From the cell containing the given text, extract its center point as [x, y] coordinate. 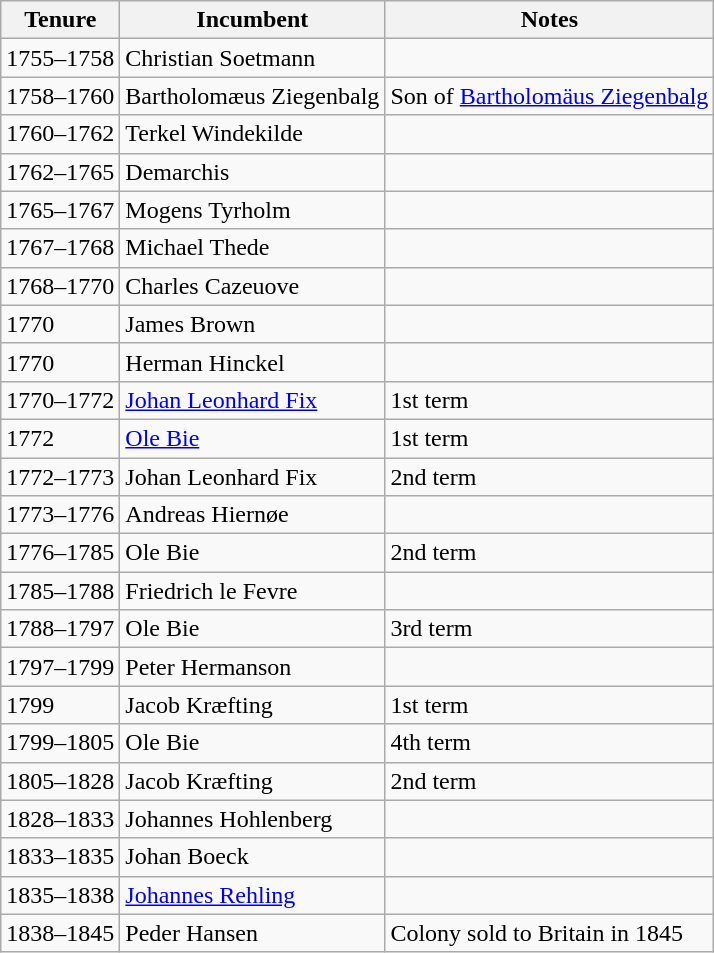
Michael Thede [252, 248]
Johan Boeck [252, 857]
Herman Hinckel [252, 362]
Peder Hansen [252, 933]
1835–1838 [60, 895]
1799 [60, 705]
Son of Bartholomäus Ziegenbalg [550, 96]
Mogens Tyrholm [252, 210]
1768–1770 [60, 286]
3rd term [550, 629]
Notes [550, 20]
1765–1767 [60, 210]
1770–1772 [60, 400]
1805–1828 [60, 781]
Bartholomæus Ziegenbalg [252, 96]
1797–1799 [60, 667]
Peter Hermanson [252, 667]
James Brown [252, 324]
Christian Soetmann [252, 58]
Friedrich le Fevre [252, 591]
1828–1833 [60, 819]
1760–1762 [60, 134]
1758–1760 [60, 96]
1799–1805 [60, 743]
1833–1835 [60, 857]
1838–1845 [60, 933]
1767–1768 [60, 248]
Andreas Hiernøe [252, 515]
1772 [60, 438]
1788–1797 [60, 629]
1762–1765 [60, 172]
1755–1758 [60, 58]
Terkel Windekilde [252, 134]
1772–1773 [60, 477]
Incumbent [252, 20]
1773–1776 [60, 515]
Charles Cazeuove [252, 286]
Johannes Rehling [252, 895]
4th term [550, 743]
Demarchis [252, 172]
1776–1785 [60, 553]
Tenure [60, 20]
Johannes Hohlenberg [252, 819]
Colony sold to Britain in 1845 [550, 933]
1785–1788 [60, 591]
